From the cell containing the given text, extract its center point as (X, Y) coordinate. 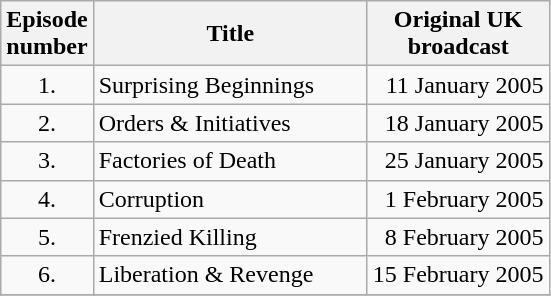
Frenzied Killing (230, 237)
Corruption (230, 199)
1. (47, 85)
Title (230, 34)
Surprising Beginnings (230, 85)
Episodenumber (47, 34)
4. (47, 199)
11 January 2005 (458, 85)
Original UKbroadcast (458, 34)
8 February 2005 (458, 237)
Orders & Initiatives (230, 123)
15 February 2005 (458, 275)
2. (47, 123)
25 January 2005 (458, 161)
Factories of Death (230, 161)
1 February 2005 (458, 199)
18 January 2005 (458, 123)
Liberation & Revenge (230, 275)
3. (47, 161)
6. (47, 275)
5. (47, 237)
